Output the (x, y) coordinate of the center of the cell containing the given text.  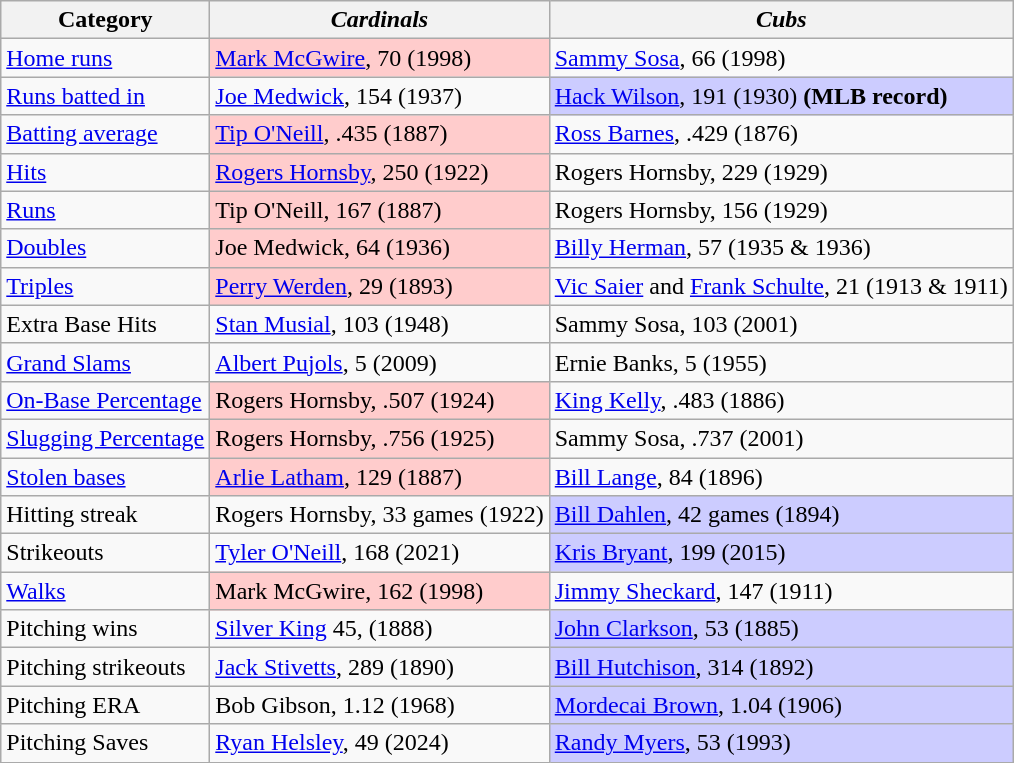
Bill Lange, 84 (1896) (781, 477)
On-Base Percentage (106, 400)
Rogers Hornsby, 156 (1929) (781, 210)
Extra Base Hits (106, 324)
Hits (106, 172)
Bob Gibson, 1.12 (1968) (380, 705)
King Kelly, .483 (1886) (781, 400)
Hack Wilson, 191 (1930) (MLB record) (781, 96)
Slugging Percentage (106, 438)
Rogers Hornsby, 33 games (1922) (380, 515)
Bill Hutchison, 314 (1892) (781, 667)
Joe Medwick, 64 (1936) (380, 248)
Billy Herman, 57 (1935 & 1936) (781, 248)
Cardinals (380, 20)
Cubs (781, 20)
Tip O'Neill, .435 (1887) (380, 134)
Perry Werden, 29 (1893) (380, 286)
Rogers Hornsby, 250 (1922) (380, 172)
Ryan Helsley, 49 (2024) (380, 743)
Jack Stivetts, 289 (1890) (380, 667)
Stan Musial, 103 (1948) (380, 324)
Tip O'Neill, 167 (1887) (380, 210)
Hitting streak (106, 515)
Stolen bases (106, 477)
Mark McGwire, 162 (1998) (380, 591)
Ross Barnes, .429 (1876) (781, 134)
Doubles (106, 248)
John Clarkson, 53 (1885) (781, 629)
Bill Dahlen, 42 games (1894) (781, 515)
Home runs (106, 58)
Pitching wins (106, 629)
Mark McGwire, 70 (1998) (380, 58)
Randy Myers, 53 (1993) (781, 743)
Joe Medwick, 154 (1937) (380, 96)
Walks (106, 591)
Sammy Sosa, 103 (2001) (781, 324)
Triples (106, 286)
Vic Saier and Frank Schulte, 21 (1913 & 1911) (781, 286)
Silver King 45, (1888) (380, 629)
Sammy Sosa, .737 (2001) (781, 438)
Strikeouts (106, 553)
Pitching Saves (106, 743)
Tyler O'Neill, 168 (2021) (380, 553)
Pitching ERA (106, 705)
Albert Pujols, 5 (2009) (380, 362)
Mordecai Brown, 1.04 (1906) (781, 705)
Sammy Sosa, 66 (1998) (781, 58)
Arlie Latham, 129 (1887) (380, 477)
Pitching strikeouts (106, 667)
Runs batted in (106, 96)
Runs (106, 210)
Category (106, 20)
Ernie Banks, 5 (1955) (781, 362)
Kris Bryant, 199 (2015) (781, 553)
Rogers Hornsby, 229 (1929) (781, 172)
Jimmy Sheckard, 147 (1911) (781, 591)
Grand Slams (106, 362)
Rogers Hornsby, .756 (1925) (380, 438)
Batting average (106, 134)
Rogers Hornsby, .507 (1924) (380, 400)
